Extract the (X, Y) coordinate from the center of the cell holding the provided text.  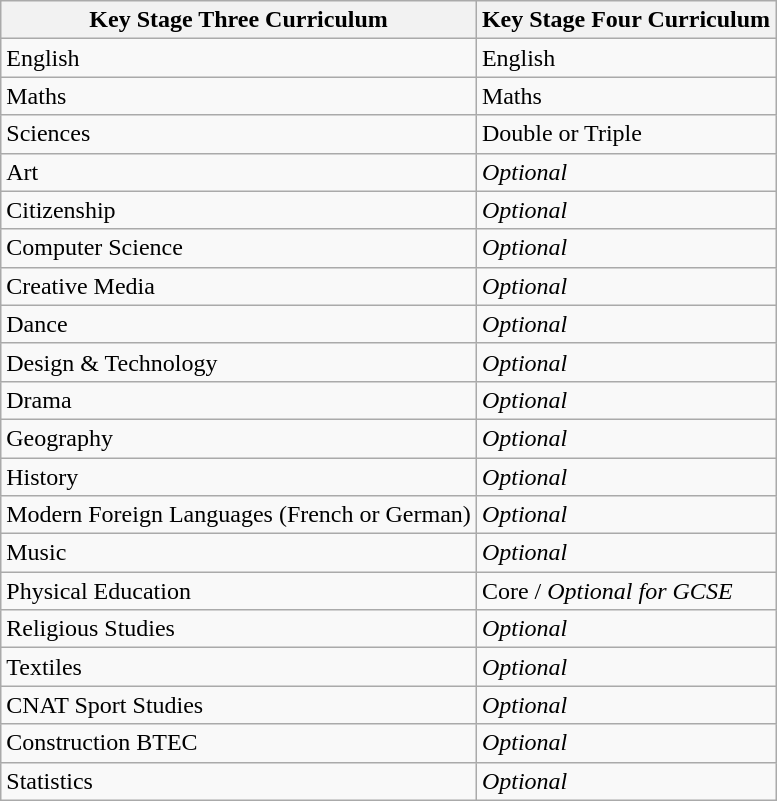
Design & Technology (239, 362)
Dance (239, 324)
Drama (239, 400)
Citizenship (239, 210)
Modern Foreign Languages (French or German) (239, 515)
Physical Education (239, 591)
Construction BTEC (239, 743)
Music (239, 553)
Double or Triple (626, 134)
Geography (239, 438)
History (239, 477)
Creative Media (239, 286)
Computer Science (239, 248)
Religious Studies (239, 629)
Key Stage Four Curriculum (626, 20)
Art (239, 172)
Sciences (239, 134)
Statistics (239, 781)
Textiles (239, 667)
Key Stage Three Curriculum (239, 20)
CNAT Sport Studies (239, 705)
Core / Optional for GCSE (626, 591)
